Search for the cell housing the specified text and yield its [x, y] center coordinate. 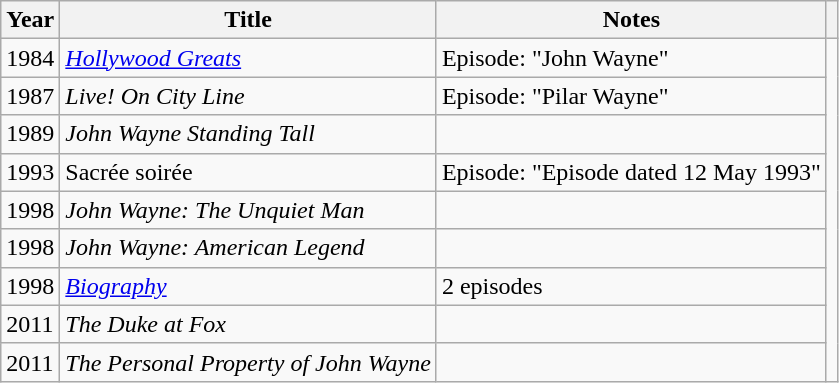
1984 [30, 58]
Year [30, 20]
1989 [30, 134]
1987 [30, 96]
1993 [30, 172]
The Personal Property of John Wayne [248, 362]
Episode: "John Wayne" [631, 58]
John Wayne Standing Tall [248, 134]
The Duke at Fox [248, 324]
Episode: "Pilar Wayne" [631, 96]
John Wayne: American Legend [248, 248]
Notes [631, 20]
John Wayne: The Unquiet Man [248, 210]
Hollywood Greats [248, 58]
Title [248, 20]
Biography [248, 286]
Episode: "Episode dated 12 May 1993" [631, 172]
Live! On City Line [248, 96]
Sacrée soirée [248, 172]
2 episodes [631, 286]
